Pinpoint the cell where the given text exists, returning its (X, Y) midpoint coordinate. 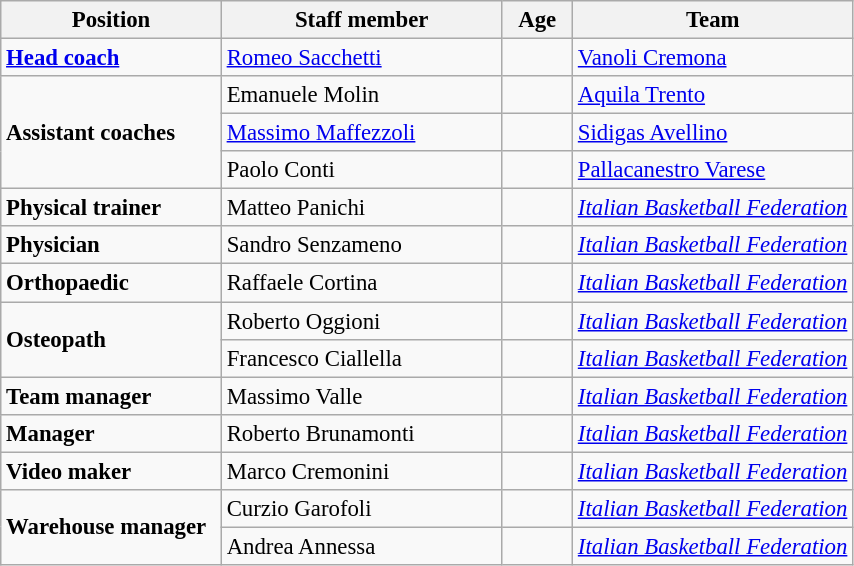
Matteo Panichi (362, 208)
Curzio Garofoli (362, 509)
Massimo Valle (362, 396)
Roberto Brunamonti (362, 433)
Age (538, 20)
Emanuele Molin (362, 95)
Paolo Conti (362, 170)
Francesco Ciallella (362, 358)
Vanoli Cremona (714, 58)
Romeo Sacchetti (362, 58)
Sandro Senzameno (362, 245)
Roberto Oggioni (362, 321)
Andrea Annessa (362, 546)
Team manager (112, 396)
Staff member (362, 20)
Orthopaedic (112, 283)
Raffaele Cortina (362, 283)
Assistant coaches (112, 132)
Head coach (112, 58)
Massimo Maffezzoli (362, 133)
Video maker (112, 471)
Physician (112, 245)
Warehouse manager (112, 528)
Team (714, 20)
Position (112, 20)
Physical trainer (112, 208)
Aquila Trento (714, 95)
Manager (112, 433)
Marco Cremonini (362, 471)
Pallacanestro Varese (714, 170)
Sidigas Avellino (714, 133)
Osteopath (112, 340)
